Search for the cell housing the specified text and yield its [x, y] center coordinate. 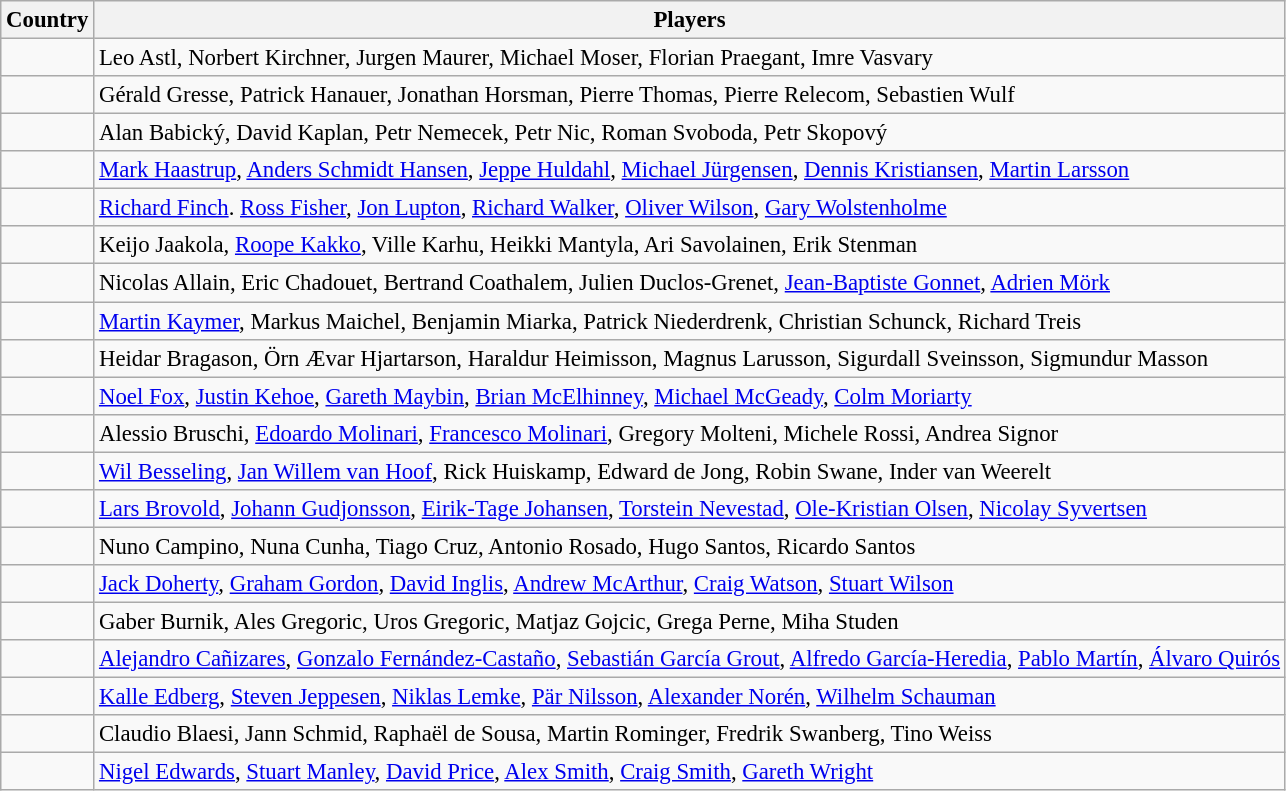
Alejandro Cañizares, Gonzalo Fernández-Castaño, Sebastián García Grout, Alfredo García-Heredia, Pablo Martín, Álvaro Quirós [690, 659]
Mark Haastrup, Anders Schmidt Hansen, Jeppe Huldahl, Michael Jürgensen, Dennis Kristiansen, Martin Larsson [690, 170]
Nuno Campino, Nuna Cunha, Tiago Cruz, Antonio Rosado, Hugo Santos, Ricardo Santos [690, 546]
Gaber Burnik, Ales Gregoric, Uros Gregoric, Matjaz Gojcic, Grega Perne, Miha Studen [690, 621]
Nicolas Allain, Eric Chadouet, Bertrand Coathalem, Julien Duclos-Grenet, Jean-Baptiste Gonnet, Adrien Mörk [690, 283]
Claudio Blaesi, Jann Schmid, Raphaël de Sousa, Martin Rominger, Fredrik Swanberg, Tino Weiss [690, 734]
Noel Fox, Justin Kehoe, Gareth Maybin, Brian McElhinney, Michael McGeady, Colm Moriarty [690, 396]
Country [48, 20]
Martin Kaymer, Markus Maichel, Benjamin Miarka, Patrick Niederdrenk, Christian Schunck, Richard Treis [690, 321]
Alan Babický, David Kaplan, Petr Nemecek, Petr Nic, Roman Svoboda, Petr Skopový [690, 133]
Nigel Edwards, Stuart Manley, David Price, Alex Smith, Craig Smith, Gareth Wright [690, 772]
Leo Astl, Norbert Kirchner, Jurgen Maurer, Michael Moser, Florian Praegant, Imre Vasvary [690, 58]
Heidar Bragason, Örn Ævar Hjartarson, Haraldur Heimisson, Magnus Larusson, Sigurdall Sveinsson, Sigmundur Masson [690, 358]
Jack Doherty, Graham Gordon, David Inglis, Andrew McArthur, Craig Watson, Stuart Wilson [690, 584]
Richard Finch. Ross Fisher, Jon Lupton, Richard Walker, Oliver Wilson, Gary Wolstenholme [690, 208]
Gérald Gresse, Patrick Hanauer, Jonathan Horsman, Pierre Thomas, Pierre Relecom, Sebastien Wulf [690, 95]
Alessio Bruschi, Edoardo Molinari, Francesco Molinari, Gregory Molteni, Michele Rossi, Andrea Signor [690, 433]
Lars Brovold, Johann Gudjonsson, Eirik-Tage Johansen, Torstein Nevestad, Ole-Kristian Olsen, Nicolay Syvertsen [690, 509]
Wil Besseling, Jan Willem van Hoof, Rick Huiskamp, Edward de Jong, Robin Swane, Inder van Weerelt [690, 471]
Keijo Jaakola, Roope Kakko, Ville Karhu, Heikki Mantyla, Ari Savolainen, Erik Stenman [690, 245]
Kalle Edberg, Steven Jeppesen, Niklas Lemke, Pär Nilsson, Alexander Norén, Wilhelm Schauman [690, 697]
Players [690, 20]
